Return the (x, y) coordinate for the center point of the cell that contains the specified text.  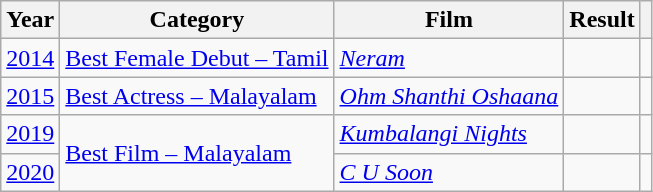
Best Actress – Malayalam (197, 96)
Best Female Debut – Tamil (197, 58)
Film (449, 20)
Best Film – Malayalam (197, 153)
Year (30, 20)
2020 (30, 172)
Neram (449, 58)
2019 (30, 134)
Result (602, 20)
Category (197, 20)
2015 (30, 96)
Kumbalangi Nights (449, 134)
C U Soon (449, 172)
2014 (30, 58)
Ohm Shanthi Oshaana (449, 96)
